Locate the cell with the specified text and output its [X, Y] center coordinate. 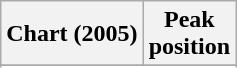
Chart (2005) [72, 34]
Peakposition [189, 34]
